Return the [X, Y] coordinate for the center point of the cell that contains the specified text.  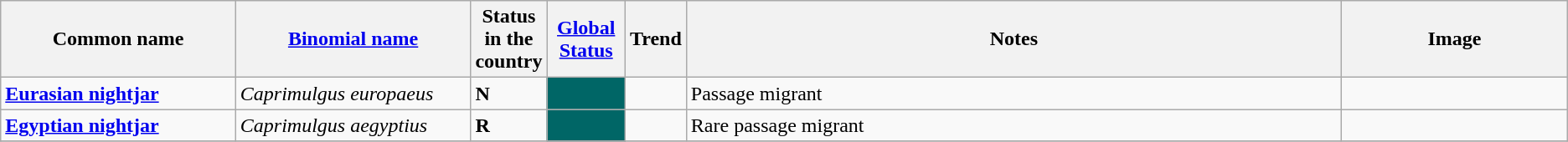
Eurasian nightjar [119, 94]
Egyptian nightjar [119, 125]
Binomial name [353, 39]
Notes [1014, 39]
Caprimulgus europaeus [353, 94]
N [509, 94]
Global Status [586, 39]
Common name [119, 39]
Status in the country [509, 39]
Trend [655, 39]
Caprimulgus aegyptius [353, 125]
Image [1455, 39]
R [509, 125]
Rare passage migrant [1014, 125]
Passage migrant [1014, 94]
